Output the [x, y] coordinate of the center of the cell containing the given text.  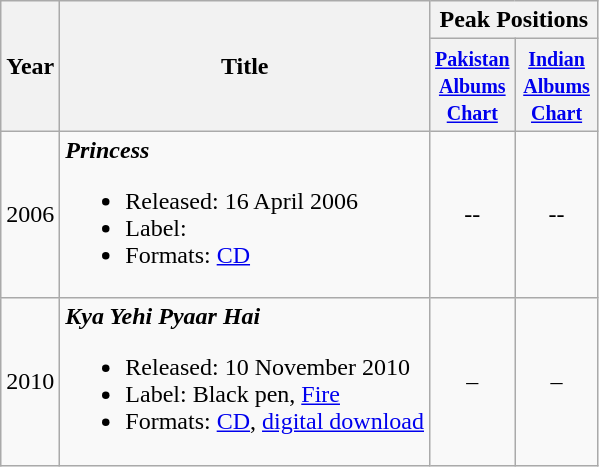
Year [30, 66]
2010 [30, 382]
2006 [30, 214]
Kya Yehi Pyaar HaiReleased: 10 November 2010Label: Black pen, FireFormats: CD, digital download [245, 382]
Pakistan Albums Chart [473, 85]
Indian Albums Chart [556, 85]
Peak Positions [514, 20]
PrincessReleased: 16 April 2006Label:Formats: CD [245, 214]
Title [245, 66]
